Extract the (x, y) coordinate from the center of the cell holding the provided text.  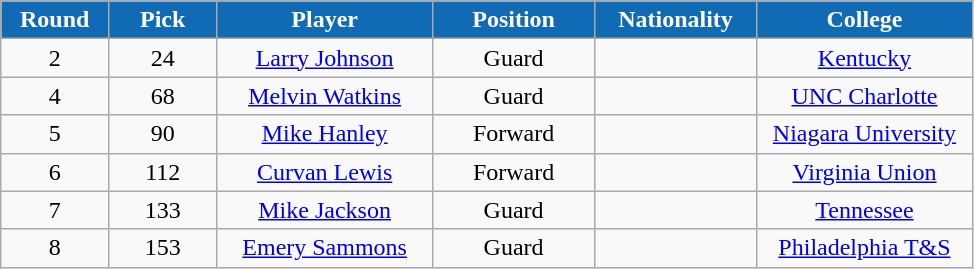
Kentucky (864, 58)
68 (163, 96)
Tennessee (864, 210)
Virginia Union (864, 172)
Round (55, 20)
4 (55, 96)
Niagara University (864, 134)
2 (55, 58)
Player (325, 20)
Nationality (676, 20)
133 (163, 210)
5 (55, 134)
8 (55, 248)
Position (514, 20)
Mike Hanley (325, 134)
153 (163, 248)
24 (163, 58)
112 (163, 172)
Mike Jackson (325, 210)
Philadelphia T&S (864, 248)
Melvin Watkins (325, 96)
Emery Sammons (325, 248)
6 (55, 172)
Larry Johnson (325, 58)
Curvan Lewis (325, 172)
College (864, 20)
7 (55, 210)
90 (163, 134)
UNC Charlotte (864, 96)
Pick (163, 20)
